Locate the cell with the specified text and output its (X, Y) center coordinate. 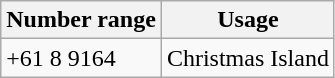
Christmas Island (248, 58)
Usage (248, 20)
+61 8 9164 (82, 58)
Number range (82, 20)
